Extract the [x, y] coordinate from the center of the cell holding the provided text.  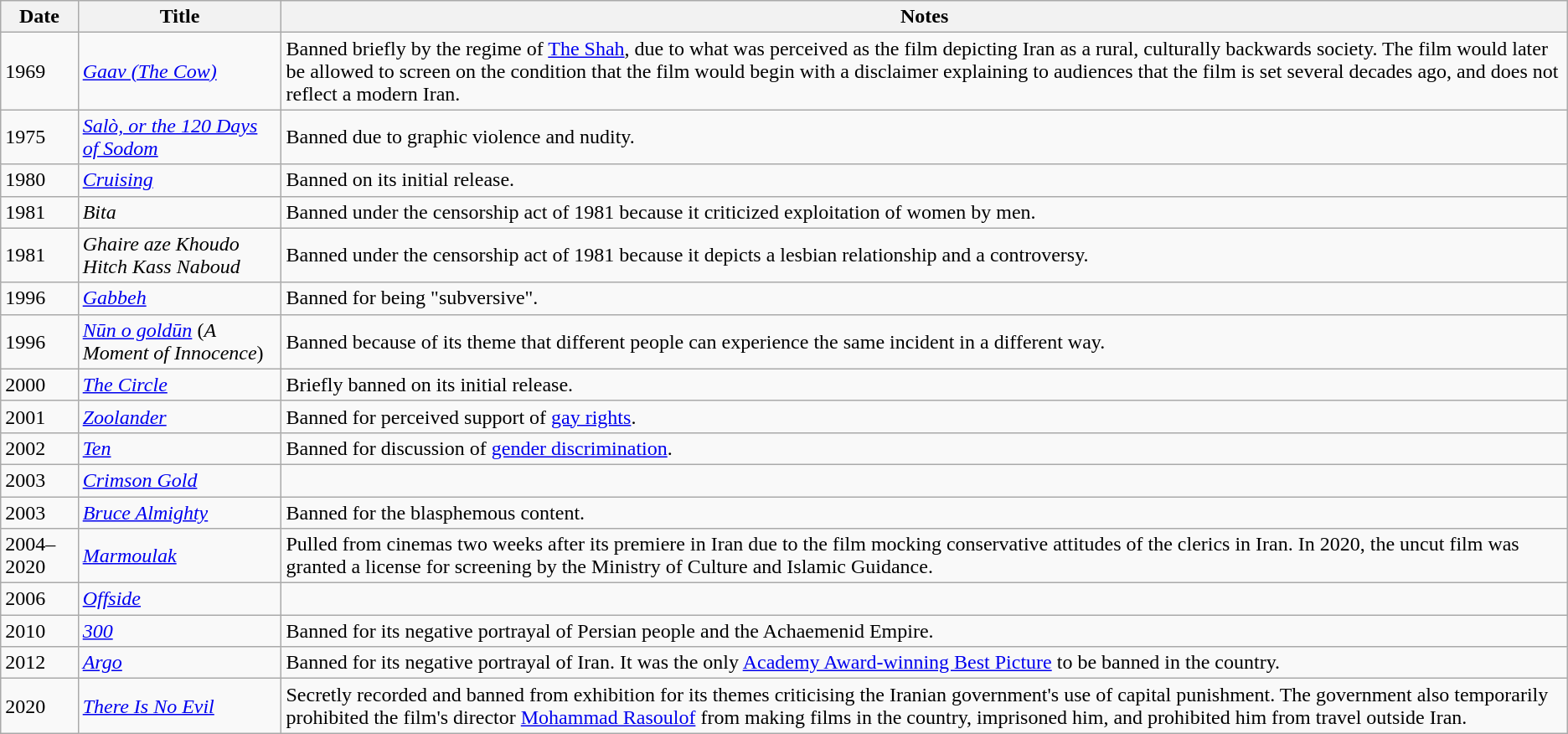
300 [179, 631]
Banned for the blasphemous content. [925, 512]
Ten [179, 448]
Banned on its initial release. [925, 180]
2004–2020 [39, 556]
Banned because of its theme that different people can experience the same incident in a different way. [925, 342]
The Circle [179, 385]
2020 [39, 706]
Banned for perceived support of gay rights. [925, 416]
Nūn o goldūn (A Moment of Innocence) [179, 342]
Title [179, 17]
1975 [39, 137]
1980 [39, 180]
2010 [39, 631]
Banned for discussion of gender discrimination. [925, 448]
Zoolander [179, 416]
Banned under the censorship act of 1981 because it criticized exploitation of women by men. [925, 212]
Bruce Almighty [179, 512]
Argo [179, 663]
Bita [179, 212]
2012 [39, 663]
Ghaire aze Khoudo Hitch Kass Naboud [179, 255]
1969 [39, 71]
Crimson Gold [179, 480]
Notes [925, 17]
Marmoulak [179, 556]
Banned for its negative portrayal of Iran. It was the only Academy Award-winning Best Picture to be banned in the country. [925, 663]
Gaav (The Cow) [179, 71]
Gabbeh [179, 298]
Salò, or the 120 Days of Sodom [179, 137]
2001 [39, 416]
Cruising [179, 180]
Offside [179, 599]
There Is No Evil [179, 706]
Banned due to graphic violence and nudity. [925, 137]
2000 [39, 385]
2006 [39, 599]
Banned for being "subversive". [925, 298]
2002 [39, 448]
Banned for its negative portrayal of Persian people and the Achaemenid Empire. [925, 631]
Banned under the censorship act of 1981 because it depicts a lesbian relationship and a controversy. [925, 255]
Briefly banned on its initial release. [925, 385]
Date [39, 17]
